Provide the (X, Y) coordinate of the cell's center where the given text is located.  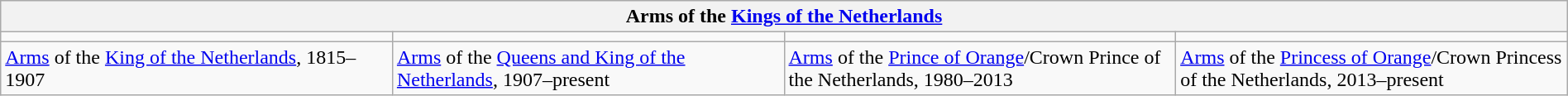
Arms of the Prince of Orange/Crown Prince of the Netherlands, 1980–2013 (980, 68)
Arms of the Queens and King of the Netherlands, 1907–present (588, 68)
Arms of the Princess of Orange/Crown Princess of the Netherlands, 2013–present (1372, 68)
Arms of the King of the Netherlands, 1815–1907 (197, 68)
Arms of the Kings of the Netherlands (784, 17)
